Scan for the cell matching the given text and deliver its (x, y) coordinate at center. 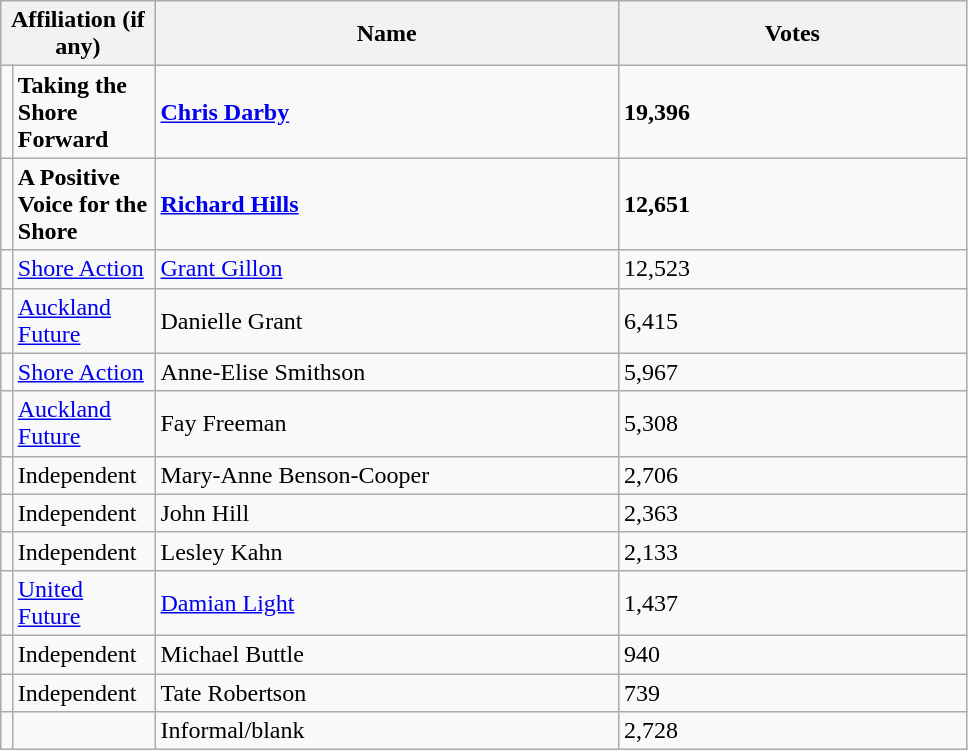
Informal/blank (387, 731)
Taking the Shore Forward (84, 112)
Affiliation (if any) (78, 34)
Name (387, 34)
5,308 (793, 424)
5,967 (793, 372)
Lesley Kahn (387, 551)
Danielle Grant (387, 320)
Grant Gillon (387, 269)
Damian Light (387, 602)
Richard Hills (387, 204)
Anne-Elise Smithson (387, 372)
Chris Darby (387, 112)
19,396 (793, 112)
Tate Robertson (387, 693)
940 (793, 654)
2,133 (793, 551)
Michael Buttle (387, 654)
Votes (793, 34)
6,415 (793, 320)
United Future (84, 602)
739 (793, 693)
2,706 (793, 475)
12,651 (793, 204)
2,363 (793, 513)
Fay Freeman (387, 424)
12,523 (793, 269)
A Positive Voice for the Shore (84, 204)
2,728 (793, 731)
Mary-Anne Benson-Cooper (387, 475)
1,437 (793, 602)
John Hill (387, 513)
